Capture the cell that displays the provided text and extract its (X, Y) central coordinate. 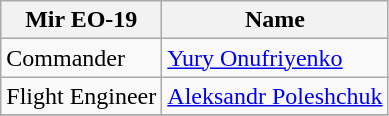
Aleksandr Poleshchuk (275, 96)
Name (275, 20)
Commander (82, 58)
Yury Onufriyenko (275, 58)
Flight Engineer (82, 96)
Mir EO-19 (82, 20)
